Capture the cell that displays the provided text and extract its [X, Y] central coordinate. 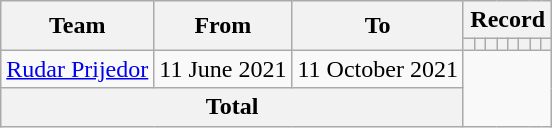
Total [232, 107]
Rudar Prijedor [78, 69]
Team [78, 26]
11 June 2021 [223, 69]
From [223, 26]
Record [507, 20]
To [378, 26]
11 October 2021 [378, 69]
